Return (x, y) of the center of cell containing provided text 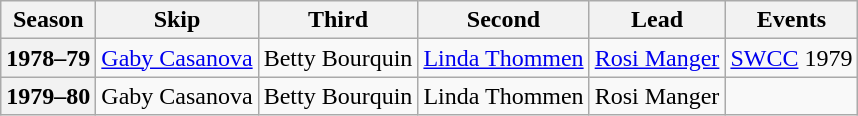
1978–79 (48, 58)
Season (48, 20)
SWCC 1979 (792, 58)
Lead (657, 20)
Skip (177, 20)
Second (504, 20)
Third (338, 20)
Events (792, 20)
1979–80 (48, 96)
